Locate the cell with the specified text and output its [x, y] center coordinate. 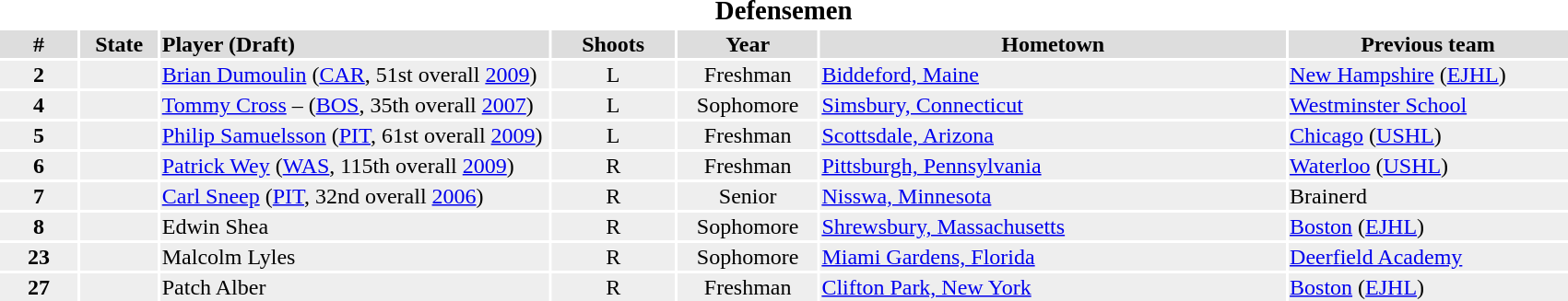
Year [747, 44]
Chicago (USHL) [1429, 135]
Waterloo (USHL) [1429, 166]
Patch Alber [354, 287]
New Hampshire (EJHL) [1429, 75]
Shoots [614, 44]
Westminster School [1429, 105]
Nisswa, Minnesota [1053, 196]
Clifton Park, New York [1053, 287]
Scottsdale, Arizona [1053, 135]
Biddeford, Maine [1053, 75]
7 [39, 196]
# [39, 44]
Brian Dumoulin (CAR, 51st overall 2009) [354, 75]
Malcolm Lyles [354, 257]
Edwin Shea [354, 226]
8 [39, 226]
Tommy Cross – (BOS, 35th overall 2007) [354, 105]
Philip Samuelsson (PIT, 61st overall 2009) [354, 135]
Shrewsbury, Massachusetts [1053, 226]
4 [39, 105]
23 [39, 257]
27 [39, 287]
Deerfield Academy [1429, 257]
State [119, 44]
Patrick Wey (WAS, 115th overall 2009) [354, 166]
Brainerd [1429, 196]
Simsbury, Connecticut [1053, 105]
Previous team [1429, 44]
Player (Draft) [354, 44]
Hometown [1053, 44]
Pittsburgh, Pennsylvania [1053, 166]
6 [39, 166]
Miami Gardens, Florida [1053, 257]
5 [39, 135]
Senior [747, 196]
2 [39, 75]
Carl Sneep (PIT, 32nd overall 2006) [354, 196]
